Provide the [X, Y] coordinate of the cell's center where the given text is located.  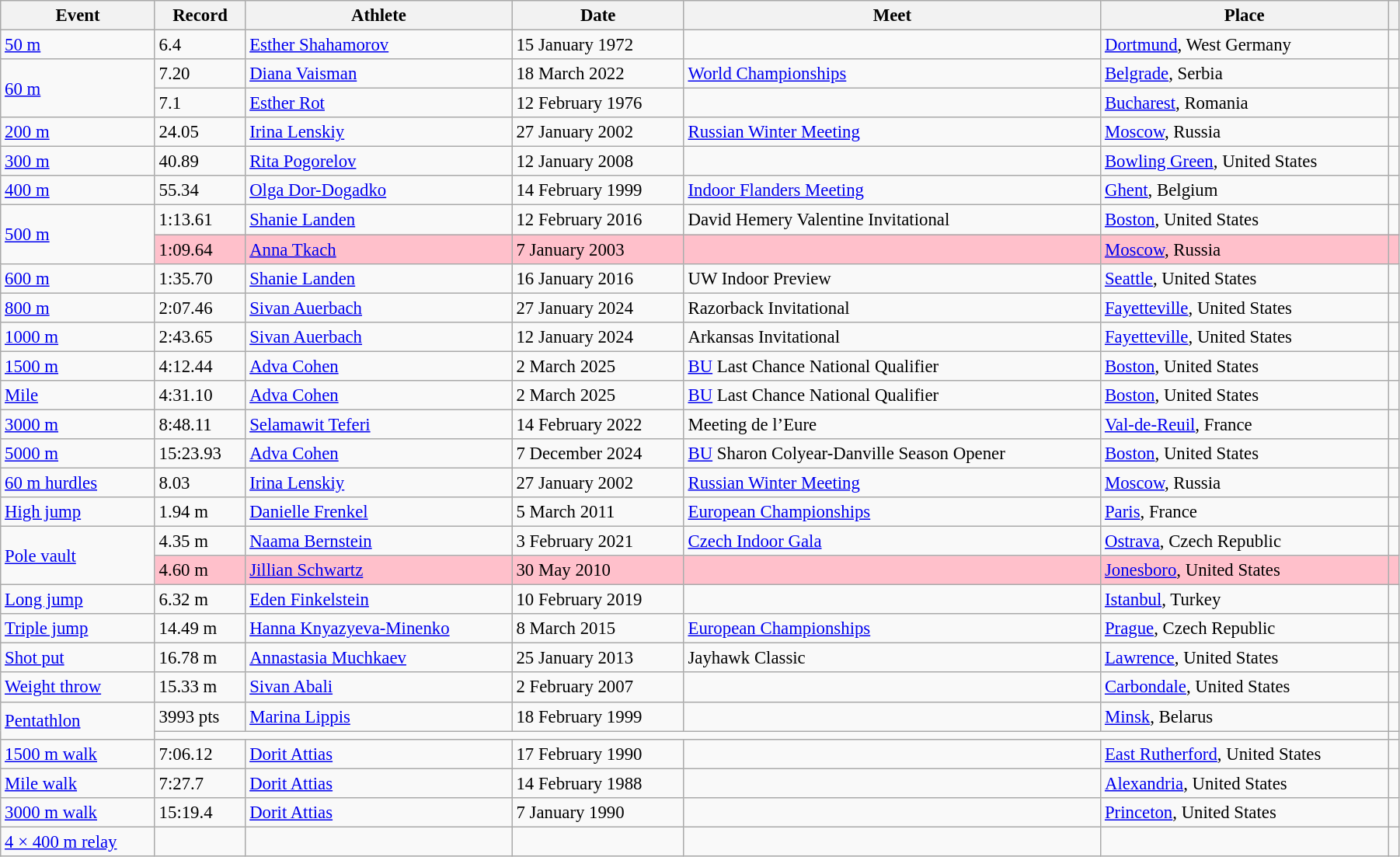
1000 m [78, 336]
14 February 1988 [598, 783]
David Hemery Valentine Invitational [892, 220]
Naama Bernstein [379, 542]
15:19.4 [200, 813]
12 January 2024 [598, 336]
600 m [78, 278]
Rita Pogorelov [379, 162]
50 m [78, 45]
Hanna Knyazyeva-Minenko [379, 629]
15 January 1972 [598, 45]
Sivan Abali [379, 688]
Triple jump [78, 629]
1500 m walk [78, 754]
Selamawit Teferi [379, 424]
4.60 m [200, 570]
Belgrade, Serbia [1245, 74]
30 May 2010 [598, 570]
7.1 [200, 103]
Ghent, Belgium [1245, 190]
Pole vault [78, 556]
Princeton, United States [1245, 813]
2 February 2007 [598, 688]
2:07.46 [200, 308]
3000 m [78, 424]
Lawrence, United States [1245, 658]
1:13.61 [200, 220]
Mile walk [78, 783]
East Rutherford, United States [1245, 754]
6.4 [200, 45]
4.35 m [200, 542]
3 February 2021 [598, 542]
Pentathlon [78, 720]
8.03 [200, 482]
Diana Vaisman [379, 74]
Bucharest, Romania [1245, 103]
18 March 2022 [598, 74]
14 February 1999 [598, 190]
27 January 2024 [598, 308]
14 February 2022 [598, 424]
Meet [892, 16]
Razorback Invitational [892, 308]
Seattle, United States [1245, 278]
800 m [78, 308]
1:09.64 [200, 249]
400 m [78, 190]
World Championships [892, 74]
5000 m [78, 454]
24.05 [200, 132]
Indoor Flanders Meeting [892, 190]
1.94 m [200, 512]
Prague, Czech Republic [1245, 629]
Weight throw [78, 688]
Val-de-Reuil, France [1245, 424]
BU Sharon Colyear-Danville Season Opener [892, 454]
High jump [78, 512]
4:12.44 [200, 366]
60 m [78, 89]
Danielle Frenkel [379, 512]
3000 m walk [78, 813]
Istanbul, Turkey [1245, 600]
500 m [78, 235]
4:31.10 [200, 395]
3993 pts [200, 716]
Shot put [78, 658]
5 March 2011 [598, 512]
15.33 m [200, 688]
12 January 2008 [598, 162]
Esther Rot [379, 103]
Eden Finkelstein [379, 600]
8 March 2015 [598, 629]
Annastasia Muchkaev [379, 658]
14.49 m [200, 629]
Long jump [78, 600]
1:35.70 [200, 278]
300 m [78, 162]
8:48.11 [200, 424]
10 February 2019 [598, 600]
7:06.12 [200, 754]
2:43.65 [200, 336]
Ostrava, Czech Republic [1245, 542]
Anna Tkach [379, 249]
6.32 m [200, 600]
16.78 m [200, 658]
Jayhawk Classic [892, 658]
7 January 2003 [598, 249]
200 m [78, 132]
Jillian Schwartz [379, 570]
7:27.7 [200, 783]
Arkansas Invitational [892, 336]
16 January 2016 [598, 278]
12 February 2016 [598, 220]
25 January 2013 [598, 658]
Event [78, 16]
Marina Lippis [379, 716]
18 February 1999 [598, 716]
Czech Indoor Gala [892, 542]
Alexandria, United States [1245, 783]
Olga Dor-Dogadko [379, 190]
Record [200, 16]
Bowling Green, United States [1245, 162]
17 February 1990 [598, 754]
Meeting de l’Eure [892, 424]
Paris, France [1245, 512]
Mile [78, 395]
55.34 [200, 190]
7.20 [200, 74]
Athlete [379, 16]
Date [598, 16]
7 December 2024 [598, 454]
15:23.93 [200, 454]
Dortmund, West Germany [1245, 45]
Carbondale, United States [1245, 688]
Place [1245, 16]
1500 m [78, 366]
40.89 [200, 162]
4 × 400 m relay [78, 841]
UW Indoor Preview [892, 278]
12 February 1976 [598, 103]
7 January 1990 [598, 813]
Esther Shahamorov [379, 45]
60 m hurdles [78, 482]
Minsk, Belarus [1245, 716]
Jonesboro, United States [1245, 570]
